Scan for the cell matching the given text and deliver its (x, y) coordinate at center. 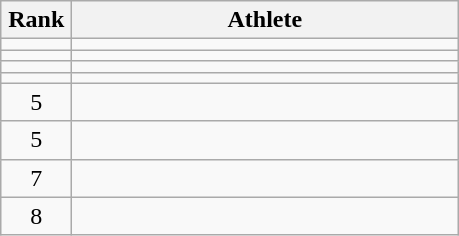
8 (36, 216)
Rank (36, 20)
Athlete (265, 20)
7 (36, 178)
